Return (x, y) of the center of cell containing provided text 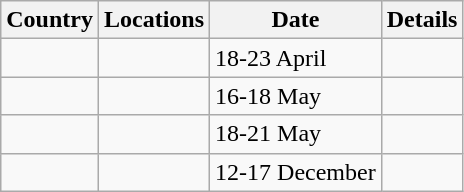
18-23 April (296, 58)
18-21 May (296, 134)
Locations (154, 20)
12-17 December (296, 172)
Details (422, 20)
Date (296, 20)
16-18 May (296, 96)
Country (50, 20)
